Capture the cell that displays the provided text and extract its [x, y] central coordinate. 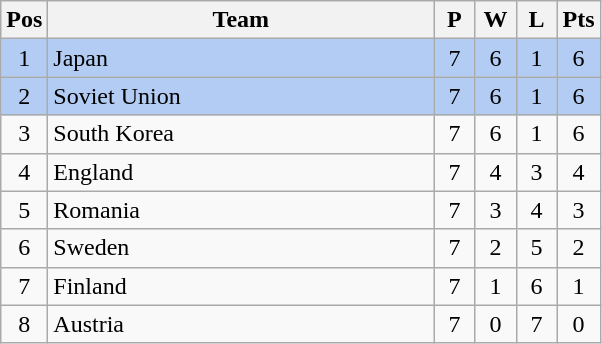
Sweden [241, 248]
Finland [241, 286]
Team [241, 20]
Japan [241, 58]
W [496, 20]
Pts [578, 20]
Austria [241, 324]
8 [24, 324]
Pos [24, 20]
Soviet Union [241, 96]
Romania [241, 210]
England [241, 172]
P [454, 20]
L [536, 20]
South Korea [241, 134]
